Determine the (x, y) coordinate at the center of the cell enclosing the given text.  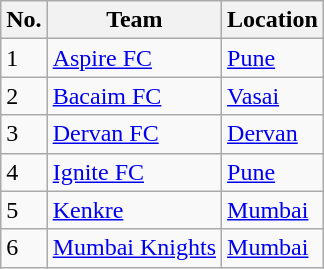
Location (273, 20)
Bacaim FC (134, 96)
Team (134, 20)
Ignite FC (134, 172)
4 (24, 172)
2 (24, 96)
3 (24, 134)
Aspire FC (134, 58)
Vasai (273, 96)
No. (24, 20)
5 (24, 210)
Mumbai Knights (134, 248)
6 (24, 248)
Dervan (273, 134)
Kenkre (134, 210)
Dervan FC (134, 134)
1 (24, 58)
